Search for the cell housing the specified text and yield its [X, Y] center coordinate. 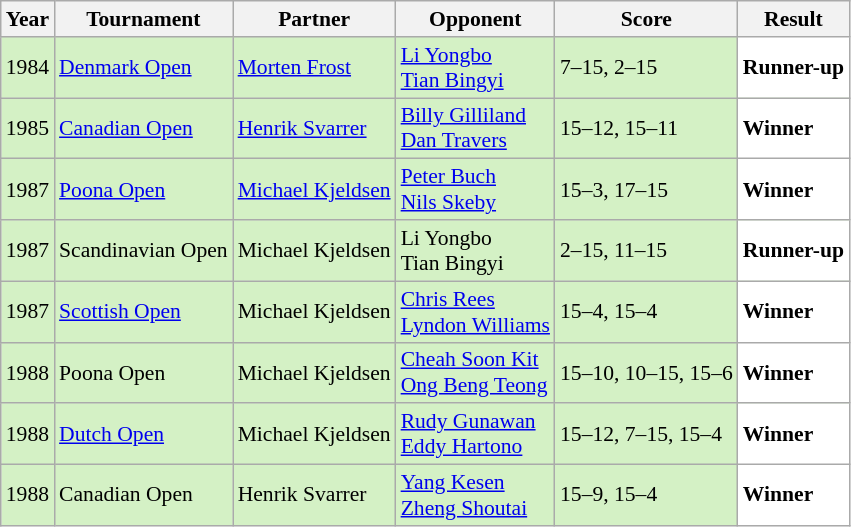
15–12, 15–11 [646, 128]
1984 [28, 68]
Cheah Soon Kit Ong Beng Teong [476, 372]
Score [646, 19]
Opponent [476, 19]
Yang Kesen Zheng Shoutai [476, 496]
15–4, 15–4 [646, 312]
Result [794, 19]
15–3, 17–15 [646, 190]
Denmark Open [144, 68]
Scandinavian Open [144, 250]
Dutch Open [144, 434]
1985 [28, 128]
Chris Rees Lyndon Williams [476, 312]
Year [28, 19]
15–10, 10–15, 15–6 [646, 372]
Rudy Gunawan Eddy Hartono [476, 434]
Scottish Open [144, 312]
Peter Buch Nils Skeby [476, 190]
Partner [314, 19]
Billy Gilliland Dan Travers [476, 128]
Tournament [144, 19]
7–15, 2–15 [646, 68]
Morten Frost [314, 68]
15–12, 7–15, 15–4 [646, 434]
2–15, 11–15 [646, 250]
15–9, 15–4 [646, 496]
